Output the [x, y] coordinate of the center of the cell containing the given text.  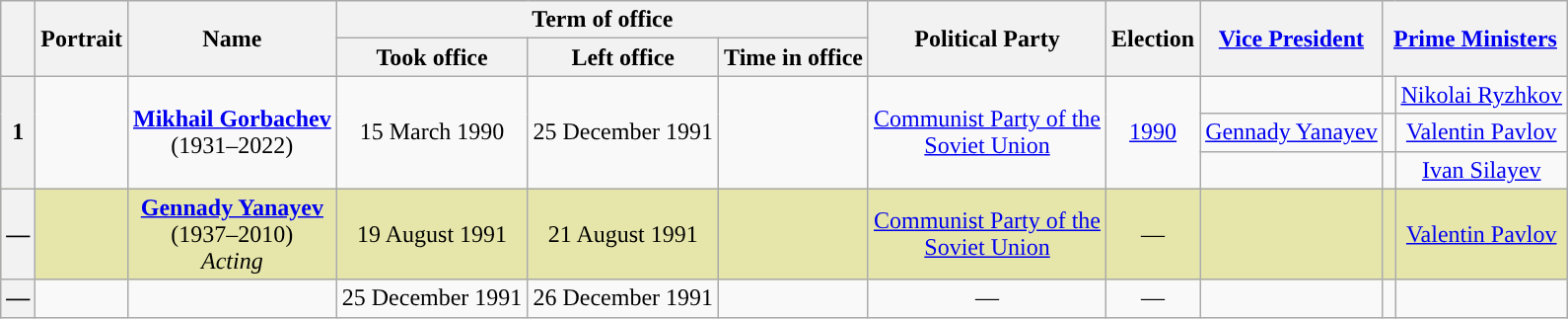
Name [232, 39]
15 March 1990 [432, 132]
Mikhail Gorbachev(1931–2022) [232, 132]
Term of office [602, 20]
Time in office [794, 57]
19 August 1991 [432, 234]
Nikolai Ryzhkov [1481, 95]
Left office [623, 57]
Gennady Yanayev [1292, 132]
Took office [432, 57]
Election [1154, 39]
Prime Ministers [1475, 39]
26 December 1991 [623, 298]
Political Party [986, 39]
Ivan Silayev [1481, 170]
Portrait [82, 39]
Gennady Yanayev(1937–2010)Acting [232, 234]
1990 [1154, 132]
21 August 1991 [623, 234]
Vice President [1292, 39]
1 [18, 132]
